For the text-containing cell, return its midpoint in [x, y] coordinate format. 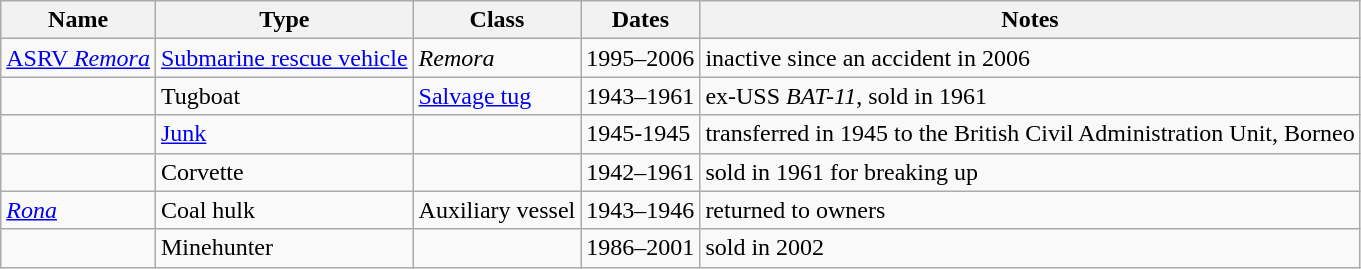
Notes [1030, 20]
Name [78, 20]
Remora [497, 58]
Type [284, 20]
Class [497, 20]
1995–2006 [640, 58]
Corvette [284, 172]
transferred in 1945 to the British Civil Administration Unit, Borneo [1030, 134]
Salvage tug [497, 96]
returned to owners [1030, 210]
Minehunter [284, 248]
Auxiliary vessel [497, 210]
1945-1945 [640, 134]
1943–1946 [640, 210]
Tugboat [284, 96]
sold in 1961 for breaking up [1030, 172]
ASRV Remora [78, 58]
sold in 2002 [1030, 248]
Coal hulk [284, 210]
1986–2001 [640, 248]
Dates [640, 20]
1942–1961 [640, 172]
Junk [284, 134]
inactive since an accident in 2006 [1030, 58]
Rona [78, 210]
Submarine rescue vehicle [284, 58]
ex-USS BAT-11, sold in 1961 [1030, 96]
1943–1961 [640, 96]
